Find where the given text appears and provide that cell's center as (x, y) coordinate. 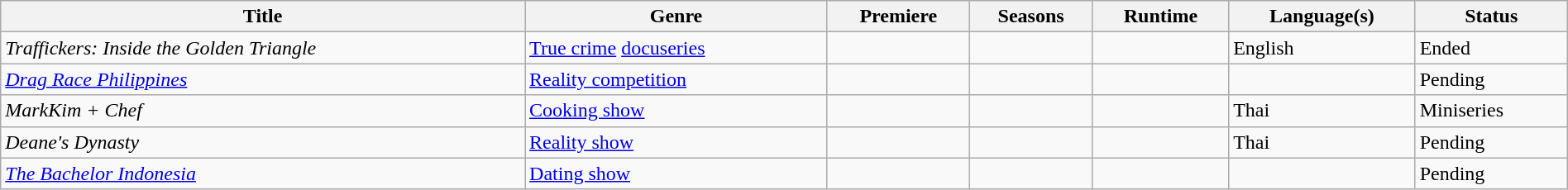
Language(s) (1322, 17)
Cooking show (676, 111)
Title (263, 17)
Miniseries (1491, 111)
Ended (1491, 48)
Status (1491, 17)
Reality show (676, 142)
Reality competition (676, 79)
The Bachelor Indonesia (263, 173)
MarkKim + Chef (263, 111)
Dating show (676, 173)
Seasons (1030, 17)
Drag Race Philippines (263, 79)
True crime docuseries (676, 48)
Runtime (1160, 17)
Deane's Dynasty (263, 142)
Genre (676, 17)
English (1322, 48)
Traffickers: Inside the Golden Triangle (263, 48)
Premiere (898, 17)
